Determine the (x, y) coordinate at the center of the cell enclosing the given text.  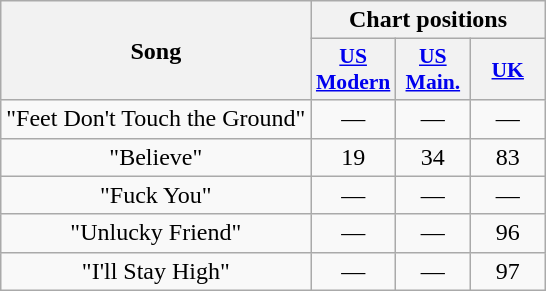
UK (508, 70)
83 (508, 157)
97 (508, 271)
US Main. (432, 70)
"Believe" (156, 157)
34 (432, 157)
"Fuck You" (156, 195)
"I'll Stay High" (156, 271)
US Modern (353, 70)
96 (508, 233)
"Feet Don't Touch the Ground" (156, 119)
19 (353, 157)
"Unlucky Friend" (156, 233)
Chart positions (428, 20)
Song (156, 50)
